Return [x, y] of the center of cell containing provided text 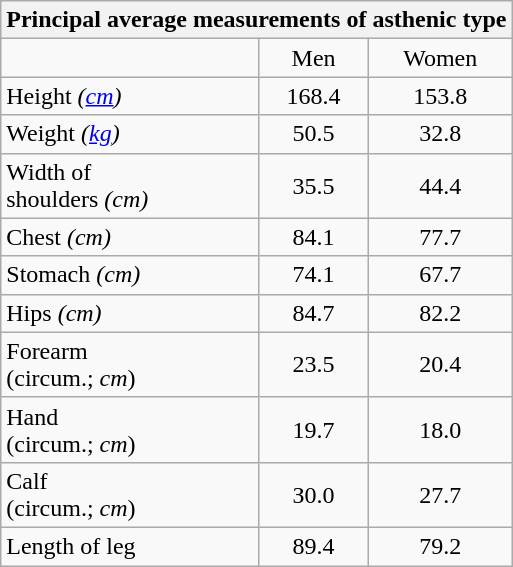
67.7 [440, 275]
82.2 [440, 313]
35.5 [314, 186]
Chest (cm) [130, 237]
Length of leg [130, 546]
153.8 [440, 96]
Stomach (cm) [130, 275]
84.1 [314, 237]
27.7 [440, 494]
20.4 [440, 364]
89.4 [314, 546]
168.4 [314, 96]
Calf(circum.; cm) [130, 494]
79.2 [440, 546]
74.1 [314, 275]
18.0 [440, 430]
23.5 [314, 364]
Width ofshoulders (cm) [130, 186]
Hips (cm) [130, 313]
Forearm(circum.; cm) [130, 364]
З0.0 [314, 494]
Women [440, 58]
Hand(circum.; cm) [130, 430]
19.7 [314, 430]
32.8 [440, 134]
Men [314, 58]
44.4 [440, 186]
50.5 [314, 134]
77.7 [440, 237]
Height (cm) [130, 96]
84.7 [314, 313]
Weight (kg) [130, 134]
Principal average measurements of asthenic type [256, 20]
